Search for the cell housing the specified text and yield its [x, y] center coordinate. 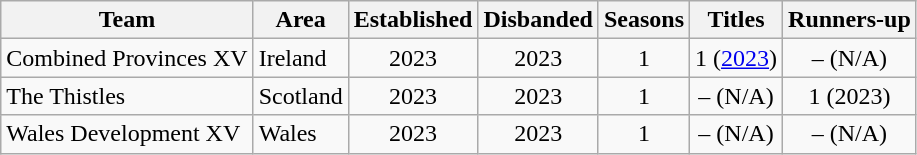
Runners-up [850, 20]
Ireland [300, 58]
Titles [736, 20]
Area [300, 20]
The Thistles [127, 96]
Established [413, 20]
Combined Provinces XV [127, 58]
Wales Development XV [127, 134]
Scotland [300, 96]
Wales [300, 134]
Team [127, 20]
Seasons [644, 20]
Disbanded [538, 20]
